For the text-containing cell, return its midpoint in [x, y] coordinate format. 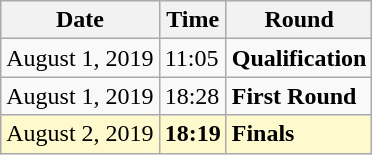
11:05 [192, 58]
Time [192, 20]
18:28 [192, 96]
Round [299, 20]
August 2, 2019 [80, 134]
First Round [299, 96]
18:19 [192, 134]
Finals [299, 134]
Qualification [299, 58]
Date [80, 20]
